Provide the [X, Y] coordinate of the cell's center where the given text is located.  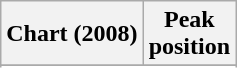
Peakposition [189, 34]
Chart (2008) [72, 34]
